From the cell containing the given text, extract its center point as [X, Y] coordinate. 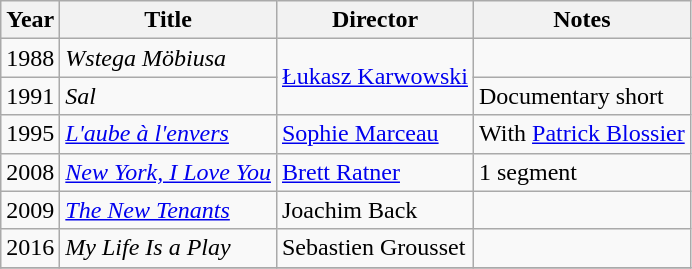
Notes [582, 20]
With Patrick Blossier [582, 134]
Sophie Marceau [374, 134]
1988 [30, 58]
Documentary short [582, 96]
Title [168, 20]
Director [374, 20]
New York, I Love You [168, 172]
2016 [30, 248]
Łukasz Karwowski [374, 77]
Sal [168, 96]
1995 [30, 134]
1991 [30, 96]
The New Tenants [168, 210]
L'aube à l'envers [168, 134]
Joachim Back [374, 210]
Sebastien Grousset [374, 248]
Wstega Möbiusa [168, 58]
My Life Is a Play [168, 248]
2008 [30, 172]
1 segment [582, 172]
2009 [30, 210]
Year [30, 20]
Brett Ratner [374, 172]
